Determine the (x, y) coordinate at the center of the cell enclosing the given text.  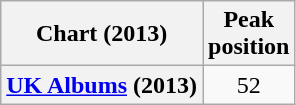
52 (248, 85)
UK Albums (2013) (102, 85)
Peakposition (248, 34)
Chart (2013) (102, 34)
